Provide the [x, y] coordinate of the cell's center where the given text is located.  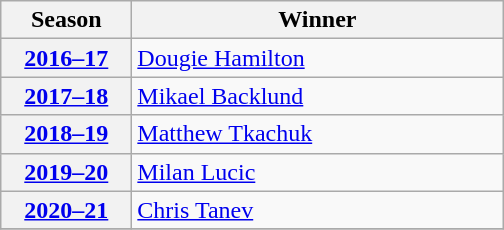
Dougie Hamilton [318, 58]
2020–21 [66, 210]
2019–20 [66, 172]
Mikael Backlund [318, 96]
Chris Tanev [318, 210]
Milan Lucic [318, 172]
Winner [318, 20]
Matthew Tkachuk [318, 134]
Season [66, 20]
2017–18 [66, 96]
2016–17 [66, 58]
2018–19 [66, 134]
